Capture the cell that displays the provided text and extract its [X, Y] central coordinate. 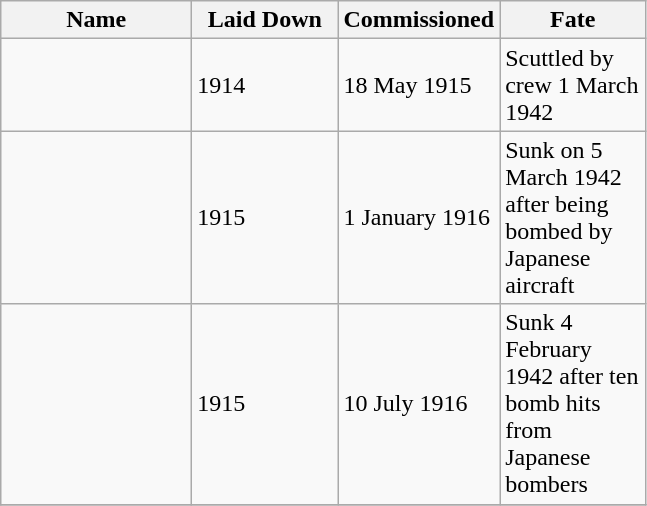
Commissioned [419, 20]
10 July 1916 [419, 404]
18 May 1915 [419, 85]
Name [96, 20]
Fate [573, 20]
1 January 1916 [419, 218]
Sunk on 5 March 1942 after being bombed by Japanese aircraft [573, 218]
Sunk 4 February 1942 after ten bomb hits from Japanese bombers [573, 404]
Scuttled by crew 1 March 1942 [573, 85]
1914 [265, 85]
Laid Down [265, 20]
